Output the (x, y) coordinate of the center of the cell containing the given text.  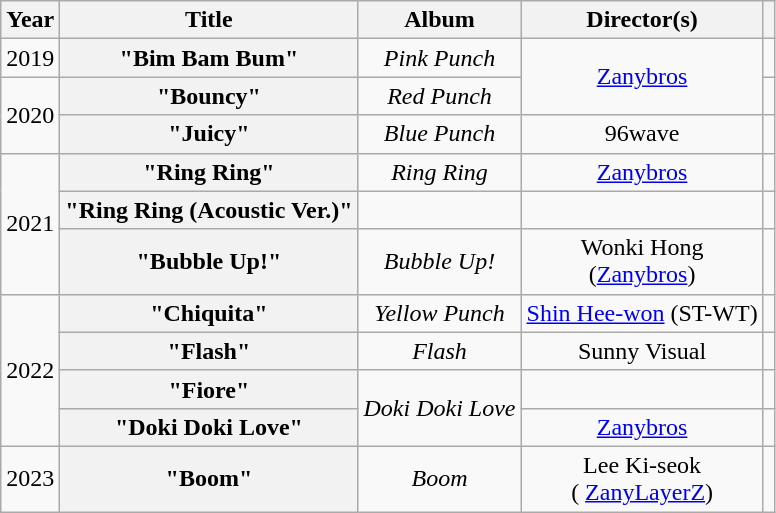
Sunny Visual (642, 351)
2023 (30, 478)
Boom (440, 478)
Flash (440, 351)
2019 (30, 58)
"Bubble Up!" (209, 262)
2022 (30, 370)
"Doki Doki Love" (209, 427)
Director(s) (642, 20)
Doki Doki Love (440, 408)
Year (30, 20)
Pink Punch (440, 58)
2020 (30, 115)
"Bim Bam Bum" (209, 58)
Red Punch (440, 96)
Lee Ki-seok( ZanyLayerZ) (642, 478)
Blue Punch (440, 134)
Ring Ring (440, 172)
"Bouncy" (209, 96)
"Flash" (209, 351)
"Chiquita" (209, 313)
Wonki Hong(Zanybros) (642, 262)
Bubble Up! (440, 262)
Shin Hee-won (ST-WT) (642, 313)
"Ring Ring" (209, 172)
2021 (30, 224)
"Juicy" (209, 134)
Title (209, 20)
Yellow Punch (440, 313)
96wave (642, 134)
"Fiore" (209, 389)
"Ring Ring (Acoustic Ver.)" (209, 210)
"Boom" (209, 478)
Album (440, 20)
